Detect which cell encompasses the target text, then output its [x, y] center coordinate. 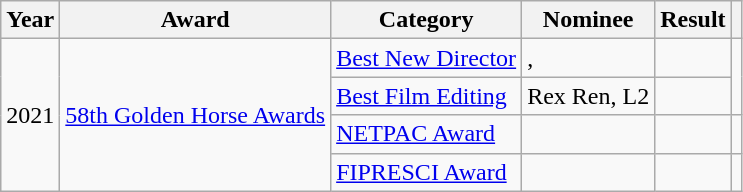
Best New Director [426, 58]
Year [30, 20]
FIPRESCI Award [426, 172]
Nominee [588, 20]
Rex Ren, L2 [588, 96]
NETPAC Award [426, 134]
Category [426, 20]
Best Film Editing [426, 96]
Result [693, 20]
Award [196, 20]
58th Golden Horse Awards [196, 115]
2021 [30, 115]
, [588, 58]
